Capture the cell that displays the provided text and extract its (X, Y) central coordinate. 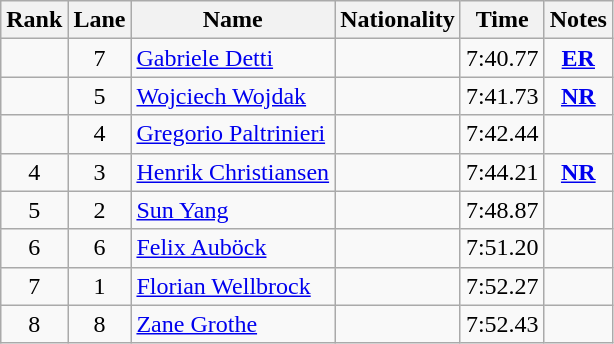
Name (233, 20)
Gabriele Detti (233, 58)
Nationality (398, 20)
7:44.21 (502, 172)
2 (100, 210)
Gregorio Paltrinieri (233, 134)
Wojciech Wojdak (233, 96)
Zane Grothe (233, 324)
3 (100, 172)
Lane (100, 20)
Rank (34, 20)
Florian Wellbrock (233, 286)
1 (100, 286)
7:48.87 (502, 210)
7:41.73 (502, 96)
7:42.44 (502, 134)
Henrik Christiansen (233, 172)
7:52.43 (502, 324)
Notes (578, 20)
Sun Yang (233, 210)
7:51.20 (502, 248)
ER (578, 58)
7:52.27 (502, 286)
Time (502, 20)
7:40.77 (502, 58)
Felix Auböck (233, 248)
